Locate the cell with the specified text and output its (X, Y) center coordinate. 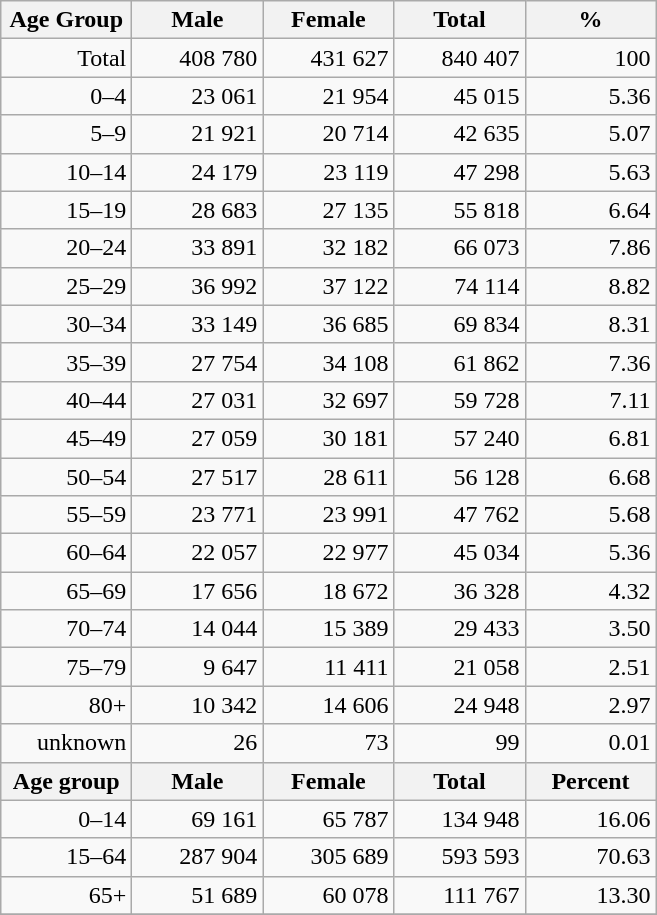
56 128 (460, 477)
57 240 (460, 438)
73 (328, 743)
35–39 (66, 362)
23 061 (198, 96)
74 114 (460, 286)
17 656 (198, 591)
3.50 (590, 629)
51 689 (198, 895)
5.68 (590, 515)
29 433 (460, 629)
7.86 (590, 248)
28 611 (328, 477)
15–19 (66, 210)
30–34 (66, 324)
42 635 (460, 134)
32 182 (328, 248)
5–9 (66, 134)
14 606 (328, 705)
593 593 (460, 857)
2.51 (590, 667)
5.07 (590, 134)
45 034 (460, 553)
36 328 (460, 591)
45 015 (460, 96)
10 342 (198, 705)
8.31 (590, 324)
16.06 (590, 819)
36 685 (328, 324)
100 (590, 58)
21 058 (460, 667)
134 948 (460, 819)
22 057 (198, 553)
unknown (66, 743)
59 728 (460, 400)
60 078 (328, 895)
99 (460, 743)
22 977 (328, 553)
37 122 (328, 286)
32 697 (328, 400)
20–24 (66, 248)
24 179 (198, 172)
6.64 (590, 210)
69 834 (460, 324)
65–69 (66, 591)
Age group (66, 781)
9 647 (198, 667)
27 517 (198, 477)
47 298 (460, 172)
66 073 (460, 248)
21 921 (198, 134)
408 780 (198, 58)
27 754 (198, 362)
28 683 (198, 210)
Age Group (66, 20)
840 407 (460, 58)
24 948 (460, 705)
27 031 (198, 400)
30 181 (328, 438)
45–49 (66, 438)
11 411 (328, 667)
33 149 (198, 324)
4.32 (590, 591)
6.81 (590, 438)
36 992 (198, 286)
23 119 (328, 172)
8.82 (590, 286)
431 627 (328, 58)
0.01 (590, 743)
60–64 (66, 553)
50–54 (66, 477)
69 161 (198, 819)
15 389 (328, 629)
% (590, 20)
23 771 (198, 515)
25–29 (66, 286)
70.63 (590, 857)
61 862 (460, 362)
65+ (66, 895)
Percent (590, 781)
14 044 (198, 629)
0–14 (66, 819)
111 767 (460, 895)
2.97 (590, 705)
34 108 (328, 362)
18 672 (328, 591)
305 689 (328, 857)
80+ (66, 705)
40–44 (66, 400)
55–59 (66, 515)
5.63 (590, 172)
13.30 (590, 895)
7.11 (590, 400)
0–4 (66, 96)
287 904 (198, 857)
7.36 (590, 362)
6.68 (590, 477)
15–64 (66, 857)
47 762 (460, 515)
26 (198, 743)
20 714 (328, 134)
75–79 (66, 667)
23 991 (328, 515)
21 954 (328, 96)
55 818 (460, 210)
33 891 (198, 248)
27 059 (198, 438)
65 787 (328, 819)
10–14 (66, 172)
70–74 (66, 629)
27 135 (328, 210)
